Return the [x, y] coordinate for the center point of the cell that contains the specified text.  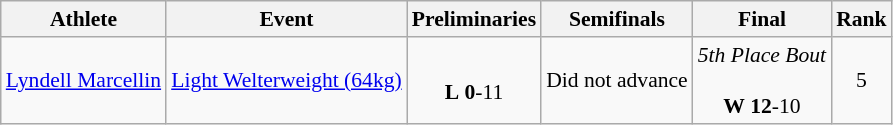
Light Welterweight (64kg) [286, 80]
L 0-11 [474, 80]
Athlete [84, 19]
Did not advance [617, 80]
Semifinals [617, 19]
Preliminaries [474, 19]
Final [762, 19]
5th Place Bout W 12-10 [762, 80]
Lyndell Marcellin [84, 80]
Event [286, 19]
5 [862, 80]
Rank [862, 19]
